For the text-containing cell, return its midpoint in (X, Y) coordinate format. 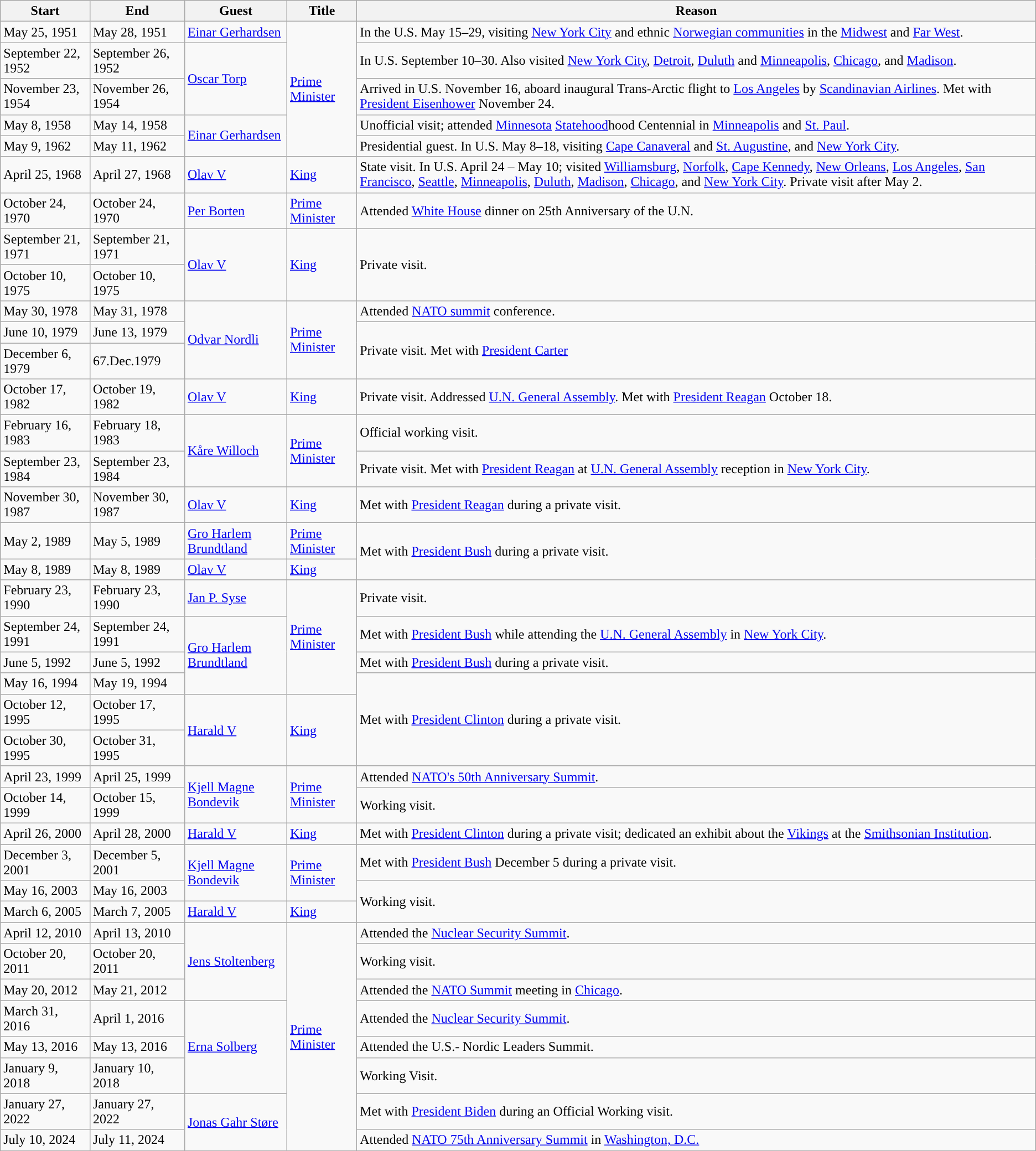
Jens Stoltenberg (236, 962)
Erna Solberg (236, 1047)
May 25, 1951 (45, 32)
Kåre Willoch (236, 451)
December 5, 2001 (137, 862)
67.Dec.1979 (137, 361)
Working Visit. (696, 1076)
Met with President Clinton during a private visit; dedicated an exhibit about the Vikings at the Smithsonian Institution. (696, 833)
November 26, 1954 (137, 96)
Attended White House dinner on 25th Anniversary of the U.N. (696, 210)
May 2, 1989 (45, 541)
Guest (236, 11)
Oscar Torp (236, 79)
October 15, 1999 (137, 805)
May 8, 1958 (45, 125)
April 1, 2016 (137, 1018)
February 16, 1983 (45, 433)
July 11, 2024 (137, 1140)
April 25, 1999 (137, 776)
January 9, 2018 (45, 1076)
Presidential guest. In U.S. May 8–18, visiting Cape Canaveral and St. Augustine, and New York City. (696, 146)
May 20, 2012 (45, 990)
Official working visit. (696, 433)
March 7, 2005 (137, 912)
Attended NATO 75th Anniversary Summit in Washington, D.C. (696, 1140)
May 31, 1978 (137, 311)
Jonas Gahr Støre (236, 1122)
Per Borten (236, 210)
May 21, 2012 (137, 990)
May 5, 1989 (137, 541)
May 30, 1978 (45, 311)
May 14, 1958 (137, 125)
May 19, 1994 (137, 683)
April 13, 2010 (137, 933)
Attended the U.S.- Nordic Leaders Summit. (696, 1047)
Met with President Reagan during a private visit. (696, 505)
Attended NATO summit conference. (696, 311)
May 16, 1994 (45, 683)
Unofficial visit; attended Minnesota Statehoodhood Centennial in Minneapolis and St. Paul. (696, 125)
April 28, 2000 (137, 833)
March 6, 2005 (45, 912)
Private visit. Met with President Carter (696, 350)
January 10, 2018 (137, 1076)
October 17, 1982 (45, 397)
June 13, 1979 (137, 332)
December 3, 2001 (45, 862)
Met with President Biden during an Official Working visit. (696, 1111)
March 31, 2016 (45, 1018)
April 25, 1968 (45, 175)
April 27, 1968 (137, 175)
October 31, 1995 (137, 748)
In the U.S. May 15–29, visiting New York City and ethnic Norwegian communities in the Midwest and Far West. (696, 32)
Start (45, 11)
October 12, 1995 (45, 712)
October 19, 1982 (137, 397)
December 6, 1979 (45, 361)
In U.S. September 10–30. Also visited New York City, Detroit, Duluth and Minneapolis, Chicago, and Madison. (696, 61)
May 28, 1951 (137, 32)
Odvar Nordli (236, 340)
April 12, 2010 (45, 933)
Jan P. Syse (236, 598)
July 10, 2024 (45, 1140)
Private visit. Met with President Reagan at U.N. General Assembly reception in New York City. (696, 469)
Reason (696, 11)
Attended NATO's 50th Anniversary Summit. (696, 776)
End (137, 11)
Met with President Clinton during a private visit. (696, 719)
November 23, 1954 (45, 96)
May 9, 1962 (45, 146)
May 11, 1962 (137, 146)
Arrived in U.S. November 16, aboard inaugural Trans-Arctic flight to Los Angeles by Scandinavian Airlines. Met with President Eisenhower November 24. (696, 96)
February 18, 1983 (137, 433)
October 14, 1999 (45, 805)
April 23, 1999 (45, 776)
October 30, 1995 (45, 748)
Private visit. Addressed U.N. General Assembly. Met with President Reagan October 18. (696, 397)
April 26, 2000 (45, 833)
September 26, 1952 (137, 61)
September 22, 1952 (45, 61)
Met with President Bush December 5 during a private visit. (696, 862)
Met with President Bush while attending the U.N. General Assembly in New York City. (696, 634)
October 17, 1995 (137, 712)
Title (322, 11)
Attended the NATO Summit meeting in Chicago. (696, 990)
June 10, 1979 (45, 332)
